Pinpoint the cell where the given text exists, returning its [X, Y] midpoint coordinate. 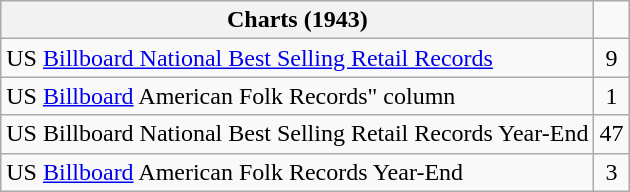
US Billboard National Best Selling Retail Records Year-End [298, 134]
47 [612, 134]
9 [612, 58]
3 [612, 172]
US Billboard American Folk Records" column [298, 96]
1 [612, 96]
US Billboard National Best Selling Retail Records [298, 58]
Charts (1943) [298, 20]
US Billboard American Folk Records Year-End [298, 172]
